From the cell containing the given text, extract its center point as (x, y) coordinate. 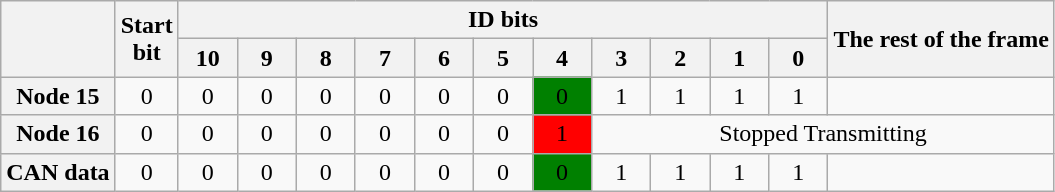
10 (208, 58)
4 (562, 58)
Stopped Transmitting (824, 134)
8 (326, 58)
6 (444, 58)
7 (384, 58)
ID bits (503, 20)
Start bit (146, 39)
Node 16 (58, 134)
Node 15 (58, 96)
5 (504, 58)
3 (622, 58)
2 (680, 58)
The rest of the frame (942, 39)
9 (266, 58)
CAN data (58, 172)
